Search for the cell housing the specified text and yield its (x, y) center coordinate. 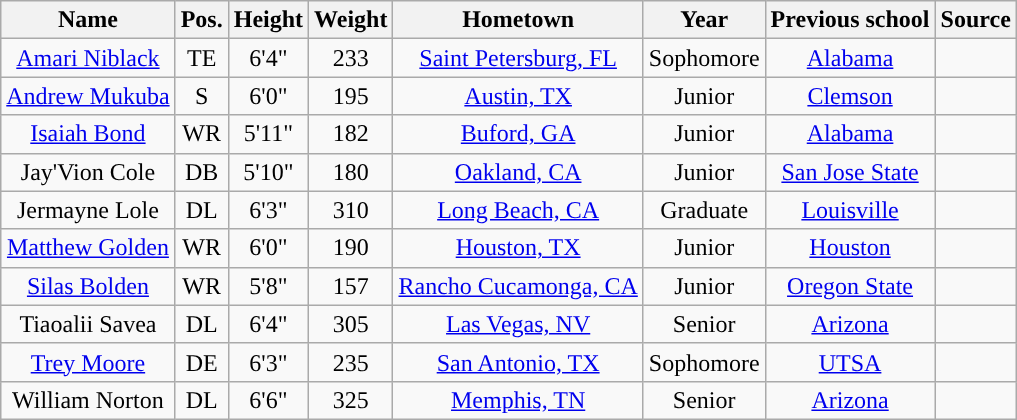
Austin, TX (518, 96)
233 (351, 58)
157 (351, 286)
Year (704, 20)
190 (351, 248)
Oakland, CA (518, 172)
S (202, 96)
UTSA (850, 362)
Hometown (518, 20)
Oregon State (850, 286)
Silas Bolden (88, 286)
William Norton (88, 400)
Source (976, 20)
DB (202, 172)
Tiaoalii Savea (88, 324)
Memphis, TN (518, 400)
Louisville (850, 210)
Long Beach, CA (518, 210)
Graduate (704, 210)
San Antonio, TX (518, 362)
Previous school (850, 20)
San Jose State (850, 172)
305 (351, 324)
182 (351, 134)
310 (351, 210)
Las Vegas, NV (518, 324)
Pos. (202, 20)
5'11" (268, 134)
5'10" (268, 172)
6'6" (268, 400)
Saint Petersburg, FL (518, 58)
Andrew Mukuba (88, 96)
Trey Moore (88, 362)
Name (88, 20)
Height (268, 20)
180 (351, 172)
Houston (850, 248)
325 (351, 400)
Matthew Golden (88, 248)
195 (351, 96)
Weight (351, 20)
Buford, GA (518, 134)
Rancho Cucamonga, CA (518, 286)
DE (202, 362)
5'8" (268, 286)
Amari Niblack (88, 58)
Jay'Vion Cole (88, 172)
Houston, TX (518, 248)
Isaiah Bond (88, 134)
TE (202, 58)
Clemson (850, 96)
Jermayne Lole (88, 210)
235 (351, 362)
